Return the (X, Y) coordinate for the center point of the cell that contains the specified text.  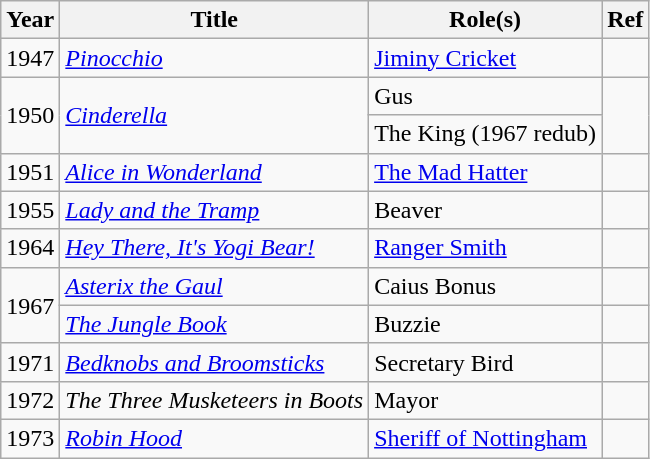
Mayor (486, 400)
Ranger Smith (486, 248)
Sheriff of Nottingham (486, 438)
Asterix the Gaul (214, 286)
Beaver (486, 210)
The Three Musketeers in Boots (214, 400)
Hey There, It's Yogi Bear! (214, 248)
Gus (486, 96)
Buzzie (486, 324)
Caius Bonus (486, 286)
1947 (30, 58)
Role(s) (486, 20)
The Mad Hatter (486, 172)
1950 (30, 115)
1951 (30, 172)
1955 (30, 210)
Robin Hood (214, 438)
1973 (30, 438)
1971 (30, 362)
1967 (30, 305)
1964 (30, 248)
1972 (30, 400)
Lady and the Tramp (214, 210)
Cinderella (214, 115)
Year (30, 20)
Bedknobs and Broomsticks (214, 362)
Jiminy Cricket (486, 58)
Alice in Wonderland (214, 172)
The Jungle Book (214, 324)
Secretary Bird (486, 362)
The King (1967 redub) (486, 134)
Pinocchio (214, 58)
Ref (626, 20)
Title (214, 20)
